Capture the cell that displays the provided text and extract its (x, y) central coordinate. 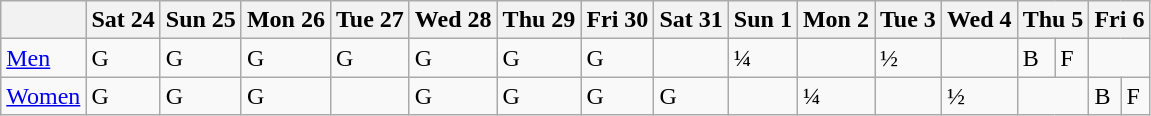
Men (44, 58)
Wed 4 (979, 20)
Thu 5 (1053, 20)
Thu 29 (539, 20)
Sat 24 (123, 20)
Wed 28 (453, 20)
Tue 3 (908, 20)
Sun 25 (200, 20)
Mon 26 (286, 20)
Fri 30 (618, 20)
Tue 27 (370, 20)
Fri 6 (1120, 20)
Mon 2 (836, 20)
Sun 1 (762, 20)
Women (44, 96)
Sat 31 (691, 20)
